Search for the cell housing the specified text and yield its [X, Y] center coordinate. 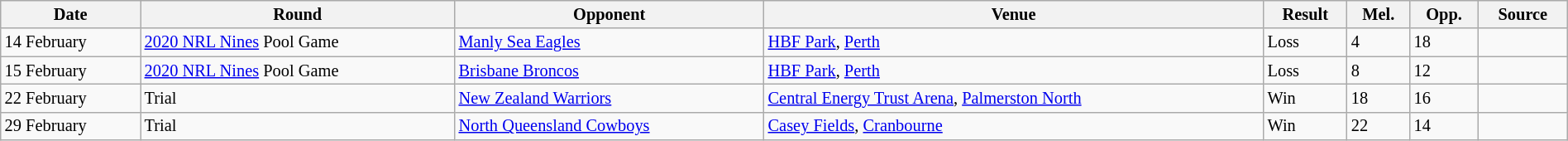
Date [71, 14]
16 [1444, 98]
22 [1379, 126]
12 [1444, 70]
Brisbane Broncos [610, 70]
Result [1305, 14]
14 [1444, 126]
14 February [71, 42]
Round [298, 14]
Venue [1014, 14]
Opponent [610, 14]
8 [1379, 70]
4 [1379, 42]
Manly Sea Eagles [610, 42]
Mel. [1379, 14]
Central Energy Trust Arena, Palmerston North [1014, 98]
22 February [71, 98]
29 February [71, 126]
Source [1523, 14]
15 February [71, 70]
Opp. [1444, 14]
Casey Fields, Cranbourne [1014, 126]
New Zealand Warriors [610, 98]
North Queensland Cowboys [610, 126]
